Return [x, y] of the center of cell containing provided text 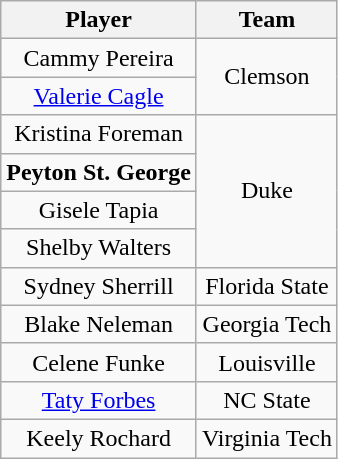
Louisville [266, 362]
Cammy Pereira [99, 58]
Gisele Tapia [99, 210]
Sydney Sherrill [99, 286]
Duke [266, 191]
Taty Forbes [99, 400]
Player [99, 20]
Team [266, 20]
Kristina Foreman [99, 134]
Keely Rochard [99, 438]
Shelby Walters [99, 248]
Valerie Cagle [99, 96]
Florida State [266, 286]
Georgia Tech [266, 324]
Blake Neleman [99, 324]
Clemson [266, 77]
Peyton St. George [99, 172]
NC State [266, 400]
Celene Funke [99, 362]
Virginia Tech [266, 438]
